Output the [x, y] coordinate of the center of the cell containing the given text.  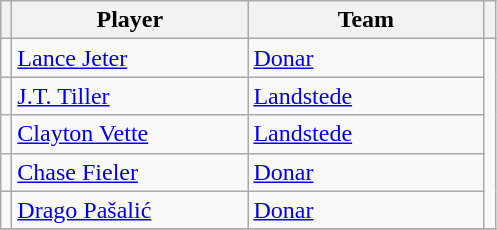
Drago Pašalić [130, 210]
J.T. Tiller [130, 96]
Clayton Vette [130, 134]
Team [366, 20]
Chase Fieler [130, 172]
Player [130, 20]
Lance Jeter [130, 58]
